Find where the given text appears and provide that cell's center as (X, Y) coordinate. 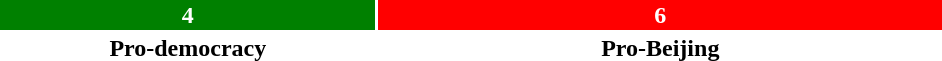
4 (188, 15)
6 (660, 15)
